Scan for the cell matching the given text and deliver its (x, y) coordinate at center. 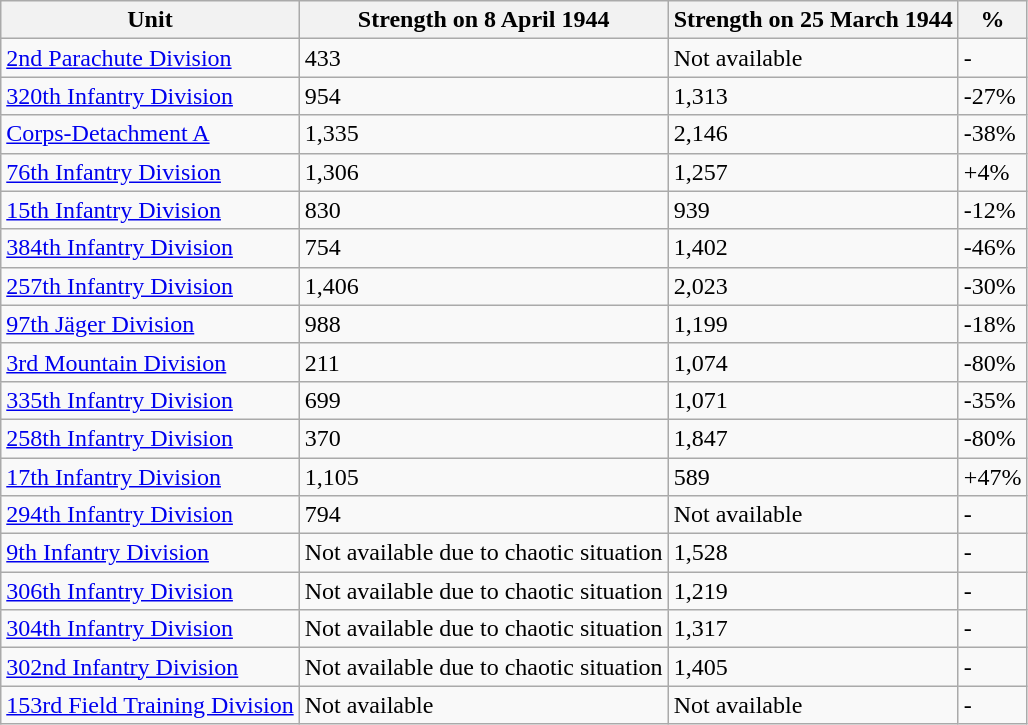
9th Infantry Division (150, 553)
1,071 (813, 400)
153rd Field Training Division (150, 705)
370 (484, 438)
17th Infantry Division (150, 477)
1,257 (813, 172)
384th Infantry Division (150, 248)
257th Infantry Division (150, 286)
1,313 (813, 96)
988 (484, 324)
-12% (992, 210)
954 (484, 96)
Unit (150, 20)
939 (813, 210)
211 (484, 362)
1,528 (813, 553)
754 (484, 248)
335th Infantry Division (150, 400)
1,405 (813, 667)
76th Infantry Division (150, 172)
1,317 (813, 629)
2,146 (813, 134)
1,306 (484, 172)
258th Infantry Division (150, 438)
1,199 (813, 324)
304th Infantry Division (150, 629)
15th Infantry Division (150, 210)
+4% (992, 172)
-35% (992, 400)
306th Infantry Division (150, 591)
+47% (992, 477)
Strength on 25 March 1944 (813, 20)
1,219 (813, 591)
2nd Parachute Division (150, 58)
-18% (992, 324)
1,402 (813, 248)
-30% (992, 286)
320th Infantry Division (150, 96)
-27% (992, 96)
433 (484, 58)
589 (813, 477)
830 (484, 210)
1,847 (813, 438)
97th Jäger Division (150, 324)
-46% (992, 248)
294th Infantry Division (150, 515)
302nd Infantry Division (150, 667)
699 (484, 400)
Corps-Detachment A (150, 134)
794 (484, 515)
-38% (992, 134)
% (992, 20)
1,406 (484, 286)
1,105 (484, 477)
3rd Mountain Division (150, 362)
1,074 (813, 362)
2,023 (813, 286)
1,335 (484, 134)
Strength on 8 April 1944 (484, 20)
